Provide the [X, Y] coordinate of the cell's center where the given text is located.  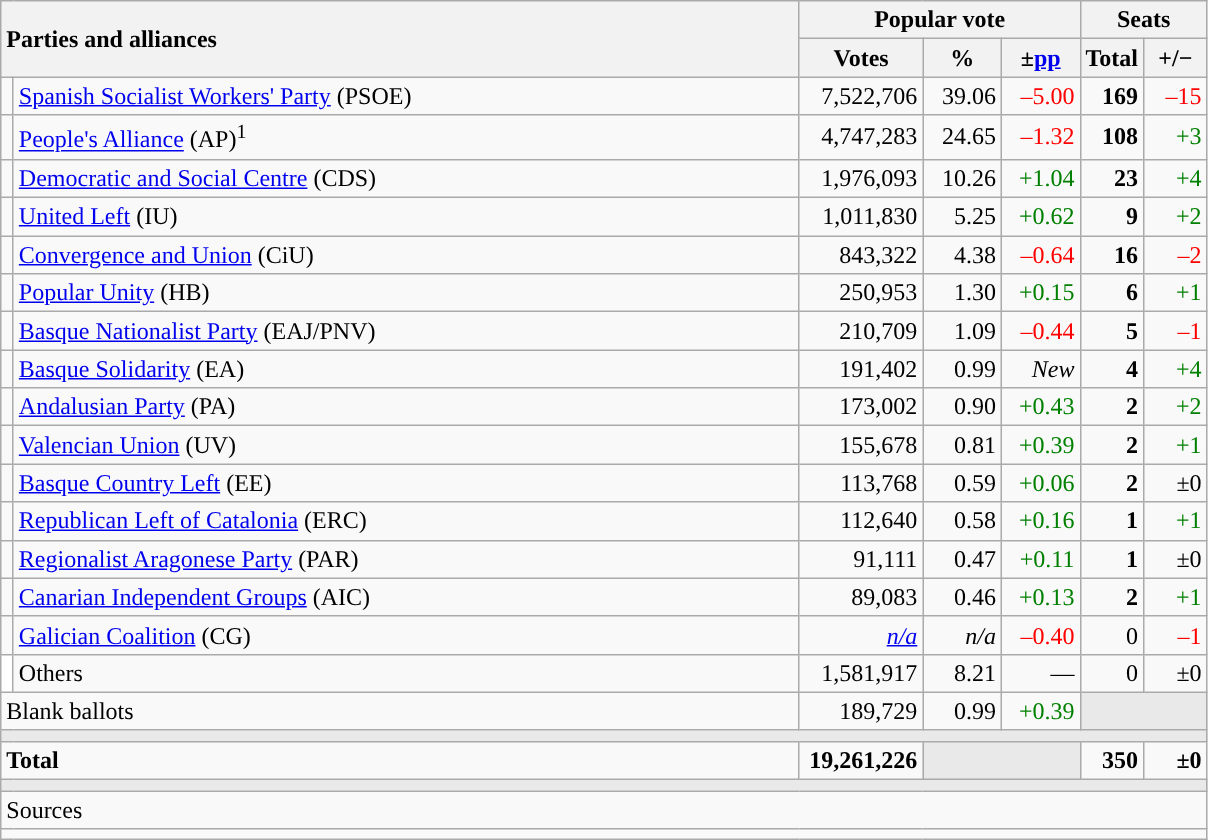
5.25 [962, 217]
189,729 [861, 711]
+0.06 [1040, 483]
0.59 [962, 483]
Votes [861, 58]
112,640 [861, 521]
1,581,917 [861, 673]
+3 [1176, 138]
24.65 [962, 138]
7,522,706 [861, 96]
Seats [1144, 20]
% [962, 58]
Spanish Socialist Workers' Party (PSOE) [406, 96]
–15 [1176, 96]
–2 [1176, 255]
9 [1112, 217]
Galician Coalition (CG) [406, 635]
0.46 [962, 597]
Andalusian Party (PA) [406, 407]
Regionalist Aragonese Party (PAR) [406, 559]
843,322 [861, 255]
0.47 [962, 559]
New [1040, 369]
350 [1112, 760]
Valencian Union (UV) [406, 445]
0.81 [962, 445]
+/− [1176, 58]
173,002 [861, 407]
0.90 [962, 407]
5 [1112, 331]
169 [1112, 96]
+0.43 [1040, 407]
Popular Unity (HB) [406, 293]
4,747,283 [861, 138]
8.21 [962, 673]
Blank ballots [400, 711]
0.58 [962, 521]
1,976,093 [861, 178]
Others [406, 673]
210,709 [861, 331]
1.30 [962, 293]
–5.00 [1040, 96]
16 [1112, 255]
Parties and alliances [400, 39]
–1.32 [1040, 138]
1,011,830 [861, 217]
— [1040, 673]
250,953 [861, 293]
People's Alliance (AP)1 [406, 138]
89,083 [861, 597]
+0.13 [1040, 597]
Republican Left of Catalonia (ERC) [406, 521]
10.26 [962, 178]
Basque Country Left (EE) [406, 483]
Convergence and Union (CiU) [406, 255]
19,261,226 [861, 760]
Popular vote [940, 20]
155,678 [861, 445]
191,402 [861, 369]
±pp [1040, 58]
Basque Nationalist Party (EAJ/PNV) [406, 331]
Basque Solidarity (EA) [406, 369]
Canarian Independent Groups (AIC) [406, 597]
91,111 [861, 559]
4 [1112, 369]
23 [1112, 178]
+0.16 [1040, 521]
108 [1112, 138]
United Left (IU) [406, 217]
4.38 [962, 255]
+1.04 [1040, 178]
Sources [604, 810]
39.06 [962, 96]
–0.64 [1040, 255]
1.09 [962, 331]
6 [1112, 293]
113,768 [861, 483]
+0.15 [1040, 293]
Democratic and Social Centre (CDS) [406, 178]
+0.62 [1040, 217]
–0.44 [1040, 331]
–0.40 [1040, 635]
+0.11 [1040, 559]
